Identify which cell holds the provided text, then report its [x, y] central coordinate. 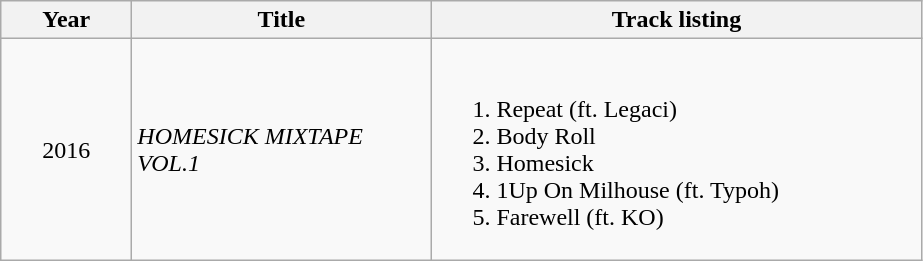
HOMESICK MIXTAPE VOL.1 [282, 150]
Title [282, 20]
2016 [66, 150]
Year [66, 20]
Repeat (ft. Legaci)Body RollHomesick1Up On Milhouse (ft. Typoh)Farewell (ft. KO) [676, 150]
Track listing [676, 20]
